Provide the (X, Y) coordinate of the cell's center where the given text is located.  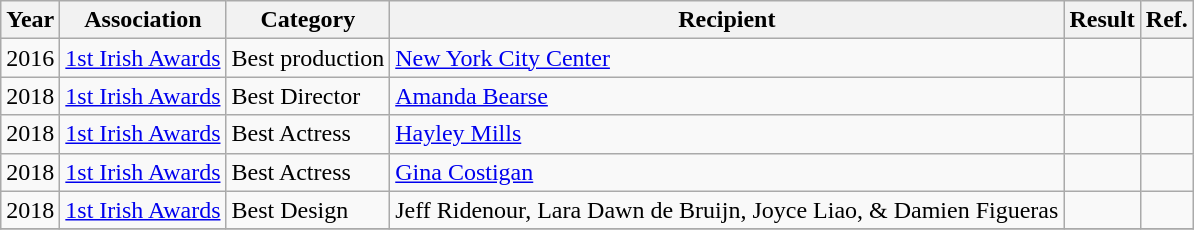
Year (30, 20)
Amanda Bearse (727, 96)
Best Design (308, 210)
Association (143, 20)
Recipient (727, 20)
Best Director (308, 96)
Result (1102, 20)
New York City Center (727, 58)
Best production (308, 58)
Category (308, 20)
Hayley Mills (727, 134)
Gina Costigan (727, 172)
Ref. (1166, 20)
2016 (30, 58)
Jeff Ridenour, Lara Dawn de Bruijn, Joyce Liao, & Damien Figueras (727, 210)
